Search for the cell housing the specified text and yield its [X, Y] center coordinate. 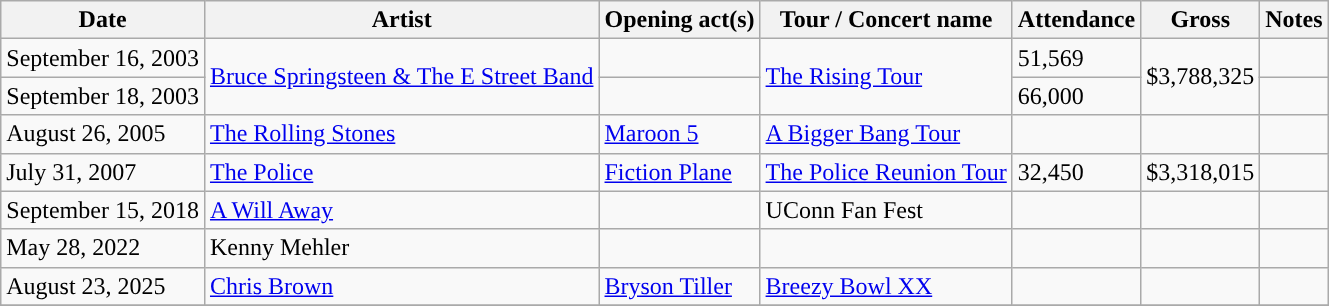
$3,788,325 [1200, 77]
Tour / Concert name [886, 20]
Maroon 5 [680, 134]
Notes [1294, 20]
The Rising Tour [886, 77]
The Police Reunion Tour [886, 172]
$3,318,015 [1200, 172]
Date [103, 20]
Fiction Plane [680, 172]
September 16, 2003 [103, 58]
Chris Brown [402, 286]
August 26, 2005 [103, 134]
September 18, 2003 [103, 96]
Bruce Springsteen & The E Street Band [402, 77]
Gross [1200, 20]
A Bigger Bang Tour [886, 134]
32,450 [1076, 172]
UConn Fan Fest [886, 210]
September 15, 2018 [103, 210]
Attendance [1076, 20]
The Rolling Stones [402, 134]
Kenny Mehler [402, 248]
May 28, 2022 [103, 248]
Opening act(s) [680, 20]
51,569 [1076, 58]
The Police [402, 172]
August 23, 2025 [103, 286]
July 31, 2007 [103, 172]
A Will Away [402, 210]
Breezy Bowl XX [886, 286]
66,000 [1076, 96]
Bryson Tiller [680, 286]
Artist [402, 20]
